Detect which cell encompasses the target text, then output its (X, Y) center coordinate. 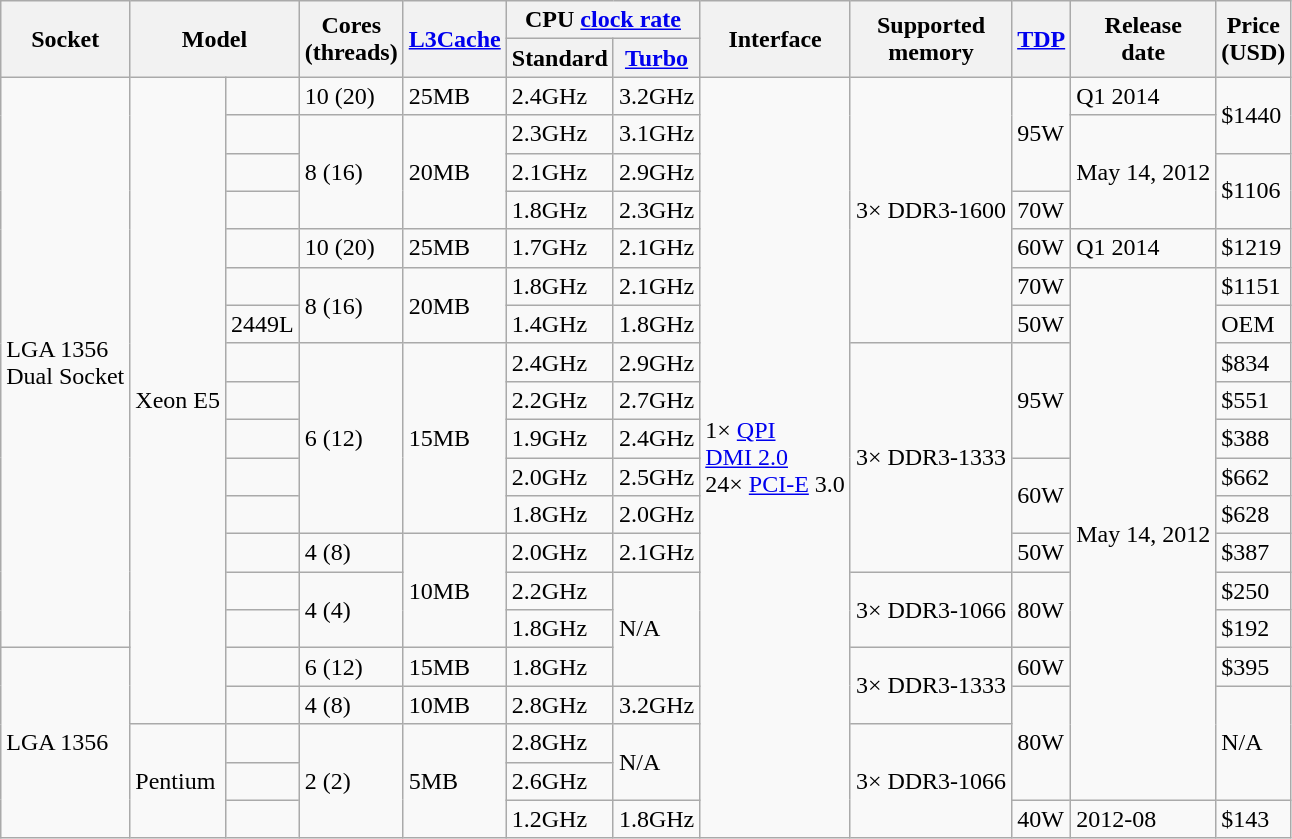
$143 (1254, 819)
2012-08 (1144, 819)
CPU clock rate (603, 20)
$388 (1254, 438)
Model (214, 39)
$551 (1254, 400)
Socket (66, 39)
2 (2) (351, 781)
L3Cache (454, 39)
5MB (454, 781)
1.9GHz (560, 438)
2.7GHz (656, 400)
$250 (1254, 591)
Price(USD) (1254, 39)
Pentium (178, 781)
TDP (1042, 39)
2.5GHz (656, 477)
Releasedate (1144, 39)
$192 (1254, 629)
$834 (1254, 362)
$1151 (1254, 286)
$628 (1254, 515)
1.4GHz (560, 324)
1.7GHz (560, 248)
$395 (1254, 667)
LGA 1356 (66, 743)
2449L (263, 324)
$387 (1254, 553)
3× DDR3-1600 (930, 210)
Interface (776, 39)
2.6GHz (560, 781)
Cores(threads) (351, 39)
LGA 1356Dual Socket (66, 362)
$1440 (1254, 115)
Turbo (656, 58)
1.2GHz (560, 819)
$1106 (1254, 191)
1× QPIDMI 2.024× PCI-E 3.0 (776, 458)
$662 (1254, 477)
$1219 (1254, 248)
OEM (1254, 324)
Standard (560, 58)
40W (1042, 819)
Supportedmemory (930, 39)
3.1GHz (656, 134)
4 (4) (351, 610)
Xeon E5 (178, 400)
